Capture the cell that displays the provided text and extract its (x, y) central coordinate. 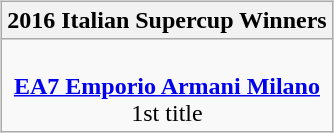
2016 Italian Supercup Winners (167, 20)
EA7 Emporio Armani Milano1st title (167, 85)
